From the cell containing the given text, extract its center point as (X, Y) coordinate. 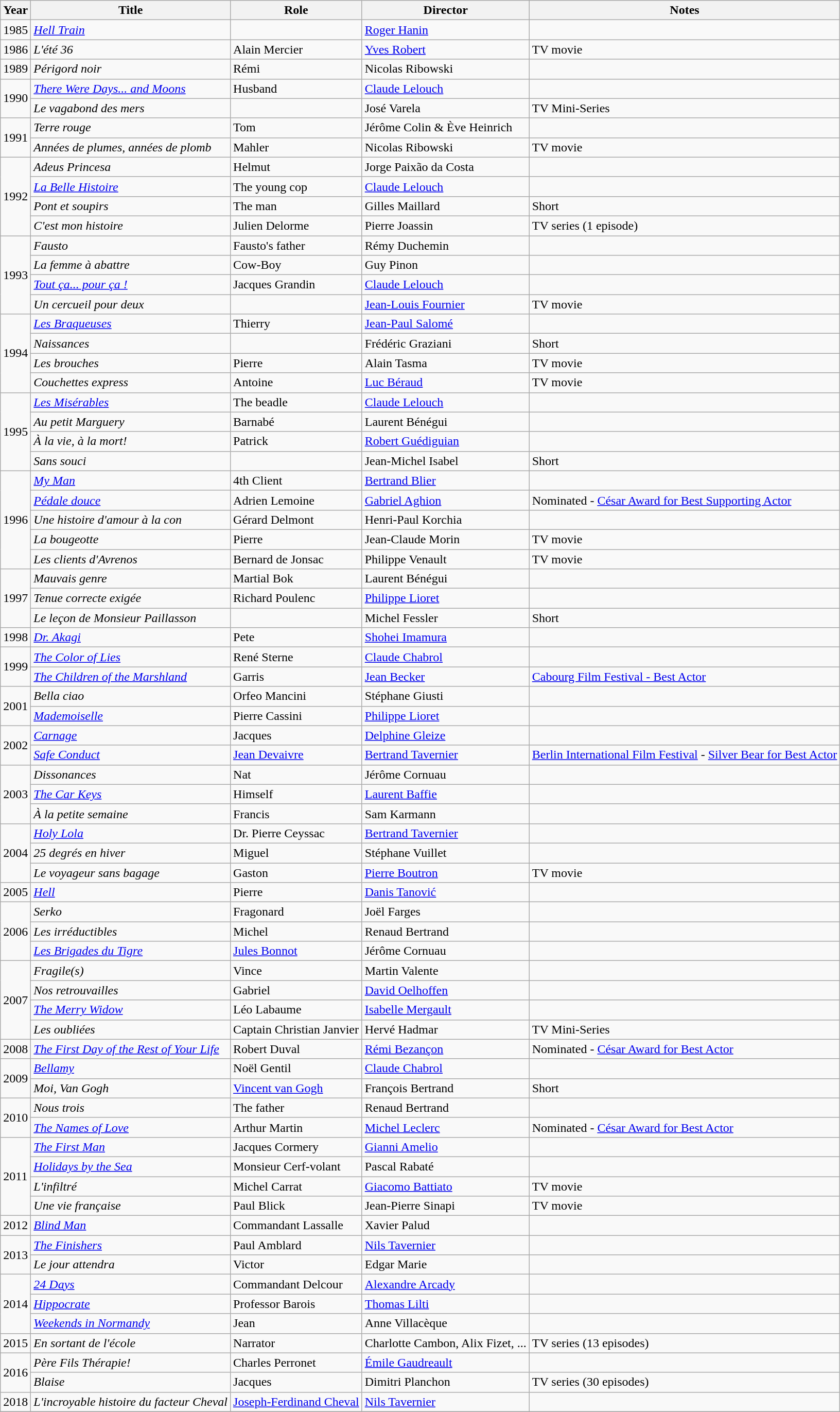
Helmut (296, 167)
1985 (15, 30)
Stéphane Giusti (446, 696)
Les oubliées (131, 1029)
Victor (296, 1265)
Orfeo Mancini (296, 696)
2011 (15, 1176)
Les irréductibles (131, 932)
Isabelle Mergault (446, 1010)
Joseph-Ferdinand Cheval (296, 1402)
Dimitri Planchon (446, 1382)
Director (446, 10)
Narrator (296, 1343)
2014 (15, 1304)
Pierre Joassin (446, 226)
Rémi (296, 69)
Adrien Lemoine (296, 500)
Alain Mercier (296, 49)
Arthur Martin (296, 1127)
À la petite semaine (131, 814)
François Bertrand (446, 1088)
Le voyageur sans bagage (131, 873)
Cow-Boy (296, 265)
Philippe Venault (446, 559)
1993 (15, 275)
Les Braqueuses (131, 324)
4th Client (296, 480)
Hervé Hadmar (446, 1029)
Henri-Paul Korchia (446, 520)
2013 (15, 1255)
Gaston (296, 873)
Michel Leclerc (446, 1127)
Le vagabond des mers (131, 108)
The young cop (296, 186)
My Man (131, 480)
Thierry (296, 324)
Miguel (296, 853)
1986 (15, 49)
Les Misérables (131, 402)
Safe Conduct (131, 755)
Shohei Imamura (446, 638)
Adeus Princesa (131, 167)
Jean-Claude Morin (446, 539)
Bertrand Blier (446, 480)
1992 (15, 196)
Barnabé (296, 422)
Professor Barois (296, 1304)
Charlotte Cambon, Alix Fizet, ... (446, 1343)
Hippocrate (131, 1304)
Un cercueil pour deux (131, 304)
Title (131, 10)
Anne Villacèque (446, 1323)
2007 (15, 1000)
Les Brigades du Tigre (131, 951)
2008 (15, 1049)
2006 (15, 932)
Nominated - César Award for Best Supporting Actor (685, 500)
Role (296, 10)
Le jour attendra (131, 1265)
Gérard Delmont (296, 520)
Jérôme Colin & Ève Heinrich (446, 128)
Une histoire d'amour à la con (131, 520)
Jean-Pierre Sinapi (446, 1206)
2001 (15, 706)
Dr. Pierre Ceyssac (296, 833)
Gabriel Aghion (446, 500)
Notes (685, 10)
2002 (15, 745)
Terre rouge (131, 128)
José Varela (446, 108)
Fausto's father (296, 246)
Nous trois (131, 1108)
Alexandre Arcady (446, 1284)
The First Day of the Rest of Your Life (131, 1049)
Jean Becker (446, 677)
Captain Christian Janvier (296, 1029)
Jean (296, 1323)
Sam Karmann (446, 814)
1999 (15, 667)
Julien Delorme (296, 226)
2010 (15, 1117)
Nos retrouvailles (131, 990)
Mauvais genre (131, 579)
TV series (13 episodes) (685, 1343)
Mademoiselle (131, 716)
Hell (131, 892)
Moi, Van Gogh (131, 1088)
Hell Train (131, 30)
Luc Béraud (446, 383)
Vincent van Gogh (296, 1088)
1997 (15, 598)
Charles Perronet (296, 1363)
Martin Valente (446, 971)
Danis Tanović (446, 892)
Gianni Amelio (446, 1147)
Tout ça... pour ça ! (131, 285)
Pierre Cassini (296, 716)
L'infiltré (131, 1186)
2016 (15, 1372)
Guy Pinon (446, 265)
1990 (15, 98)
Commandant Lassalle (296, 1226)
Francis (296, 814)
Gabriel (296, 990)
Paul Amblard (296, 1245)
Bella ciao (131, 696)
The First Man (131, 1147)
La bougeotte (131, 539)
Antoine (296, 383)
Alain Tasma (446, 363)
Vince (296, 971)
The beadle (296, 402)
Delphine Gleize (446, 735)
Richard Poulenc (296, 598)
Michel (296, 932)
À la vie, à la mort! (131, 441)
Sans souci (131, 461)
Rémy Duchemin (446, 246)
2005 (15, 892)
Jorge Paixão da Costa (446, 167)
Patrick (296, 441)
Roger Hanin (446, 30)
Jacques Cormery (296, 1147)
Holidays by the Sea (131, 1166)
2004 (15, 853)
There Were Days... and Moons (131, 89)
1994 (15, 353)
Robert Duval (296, 1049)
Naissances (131, 343)
Fragonard (296, 912)
Jean-Louis Fournier (446, 304)
The Color of Lies (131, 657)
Dissonances (131, 774)
The man (296, 206)
Léo Labaume (296, 1010)
Pierre Boutron (446, 873)
Tom (296, 128)
Jean-Paul Salomé (446, 324)
Blaise (131, 1382)
Edgar Marie (446, 1265)
Martial Bok (296, 579)
Le leçon de Monsieur Paillasson (131, 618)
Gilles Maillard (446, 206)
Paul Blick (296, 1206)
Les brouches (131, 363)
Blind Man (131, 1226)
24 Days (131, 1284)
The father (296, 1108)
Year (15, 10)
Berlin International Film Festival - Silver Bear for Best Actor (685, 755)
Périgord noir (131, 69)
Garris (296, 677)
The Merry Widow (131, 1010)
Années de plumes, années de plomb (131, 147)
Pont et soupirs (131, 206)
Michel Carrat (296, 1186)
Bernard de Jonsac (296, 559)
Cabourg Film Festival - Best Actor (685, 677)
1998 (15, 638)
2018 (15, 1402)
L'été 36 (131, 49)
Serko (131, 912)
Monsieur Cerf-volant (296, 1166)
2015 (15, 1343)
Frédéric Graziani (446, 343)
2003 (15, 794)
Jacques Grandin (296, 285)
1991 (15, 137)
1996 (15, 520)
Jean Devaivre (296, 755)
Xavier Palud (446, 1226)
Thomas Lilti (446, 1304)
Fausto (131, 246)
Jules Bonnot (296, 951)
Pete (296, 638)
Couchettes express (131, 383)
TV series (1 episode) (685, 226)
David Oelhoffen (446, 990)
Émile Gaudreault (446, 1363)
Mahler (296, 147)
Au petit Marguery (131, 422)
Nat (296, 774)
Noël Gentil (296, 1069)
Père Fils Thérapie! (131, 1363)
Joël Farges (446, 912)
L'incroyable histoire du facteur Cheval (131, 1402)
Robert Guédiguian (446, 441)
Les clients d'Avrenos (131, 559)
1995 (15, 432)
Pascal Rabaté (446, 1166)
La femme à abattre (131, 265)
Holy Lola (131, 833)
The Names of Love (131, 1127)
1989 (15, 69)
2012 (15, 1226)
25 degrés en hiver (131, 853)
Carnage (131, 735)
Michel Fessler (446, 618)
Une vie française (131, 1206)
TV series (30 episodes) (685, 1382)
Commandant Delcour (296, 1284)
Jean-Michel Isabel (446, 461)
C'est mon histoire (131, 226)
The Finishers (131, 1245)
Tenue correcte exigée (131, 598)
Stéphane Vuillet (446, 853)
Bellamy (131, 1069)
La Belle Histoire (131, 186)
Yves Robert (446, 49)
Rémi Bezançon (446, 1049)
The Children of the Marshland (131, 677)
Giacomo Battiato (446, 1186)
Weekends in Normandy (131, 1323)
Husband (296, 89)
En sortant de l'école (131, 1343)
René Sterne (296, 657)
2009 (15, 1078)
Dr. Akagi (131, 638)
Laurent Baffie (446, 794)
The Car Keys (131, 794)
Himself (296, 794)
Fragile(s) (131, 971)
Pédale douce (131, 500)
